Pinpoint the cell where the given text exists, returning its [x, y] midpoint coordinate. 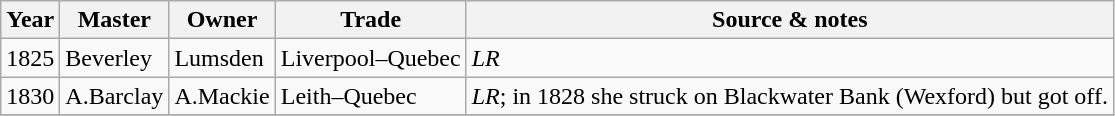
A.Barclay [114, 96]
Owner [222, 20]
Liverpool–Quebec [370, 58]
LR [790, 58]
LR; in 1828 she struck on Blackwater Bank (Wexford) but got off. [790, 96]
Source & notes [790, 20]
1830 [30, 96]
A.Mackie [222, 96]
1825 [30, 58]
Master [114, 20]
Lumsden [222, 58]
Leith–Quebec [370, 96]
Beverley [114, 58]
Trade [370, 20]
Year [30, 20]
